Scan for the cell matching the given text and deliver its [x, y] coordinate at center. 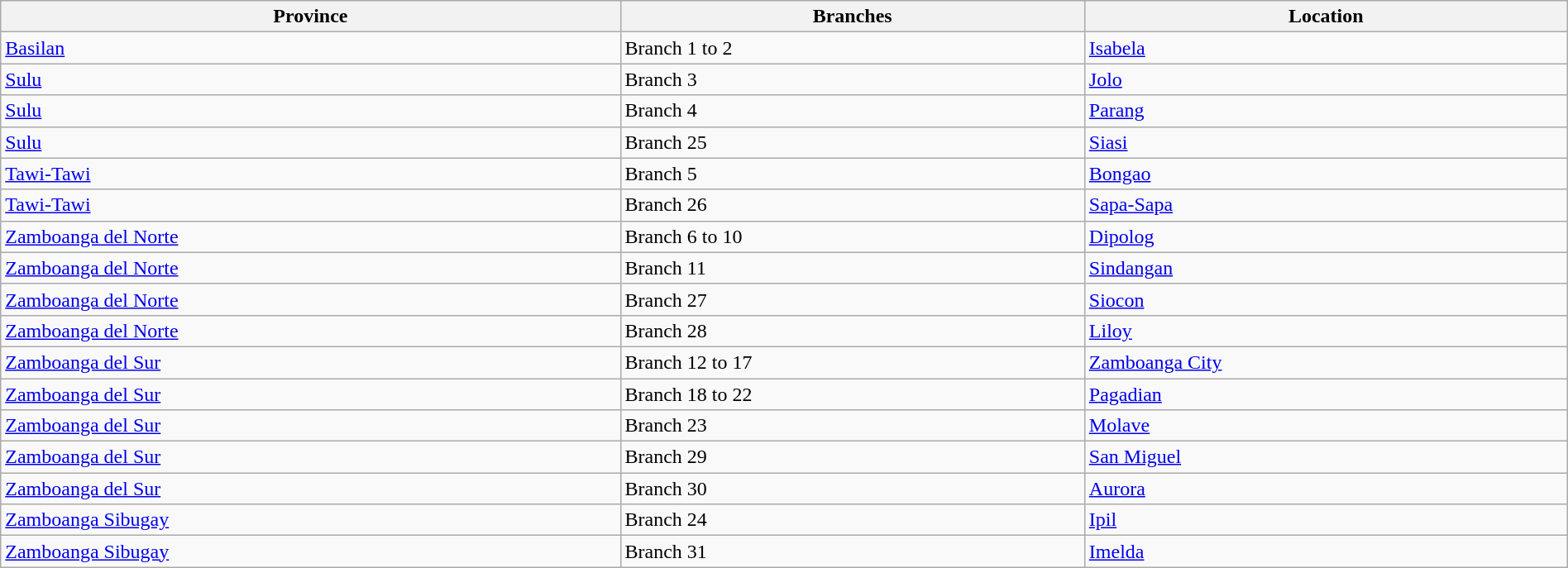
San Miguel [1326, 457]
Branch 1 to 2 [852, 48]
Molave [1326, 426]
Branch 6 to 10 [852, 236]
Branch 11 [852, 268]
Branch 24 [852, 520]
Isabela [1326, 48]
Siocon [1326, 299]
Liloy [1326, 331]
Pagadian [1326, 394]
Location [1326, 17]
Basilan [311, 48]
Siasi [1326, 142]
Branch 3 [852, 79]
Zamboanga City [1326, 362]
Branch 5 [852, 174]
Branch 4 [852, 111]
Aurora [1326, 489]
Dipolog [1326, 236]
Province [311, 17]
Branches [852, 17]
Branch 26 [852, 205]
Sindangan [1326, 268]
Parang [1326, 111]
Branch 30 [852, 489]
Branch 29 [852, 457]
Branch 28 [852, 331]
Imelda [1326, 551]
Sapa-Sapa [1326, 205]
Branch 23 [852, 426]
Branch 12 to 17 [852, 362]
Bongao [1326, 174]
Branch 25 [852, 142]
Jolo [1326, 79]
Branch 31 [852, 551]
Ipil [1326, 520]
Branch 27 [852, 299]
Branch 18 to 22 [852, 394]
